From the cell containing the given text, extract its center point as (x, y) coordinate. 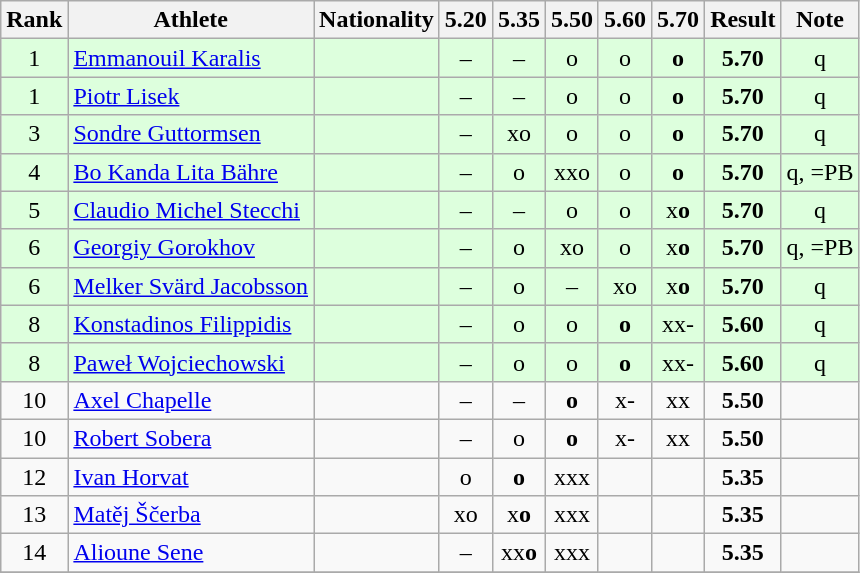
Piotr Lisek (191, 96)
Bo Kanda Lita Bähre (191, 172)
13 (34, 515)
Note (820, 20)
Paweł Wojciechowski (191, 362)
14 (34, 553)
Ivan Horvat (191, 477)
Matěj Ščerba (191, 515)
Alioune Sene (191, 553)
Axel Chapelle (191, 400)
Georgiy Gorokhov (191, 248)
Emmanouil Karalis (191, 58)
Athlete (191, 20)
Melker Svärd Jacobsson (191, 286)
Konstadinos Filippidis (191, 324)
Claudio Michel Stecchi (191, 210)
4 (34, 172)
Rank (34, 20)
3 (34, 134)
Result (743, 20)
Robert Sobera (191, 438)
Sondre Guttormsen (191, 134)
12 (34, 477)
5 (34, 210)
Nationality (377, 20)
5.20 (466, 20)
